Scan for the cell matching the given text and deliver its [X, Y] coordinate at center. 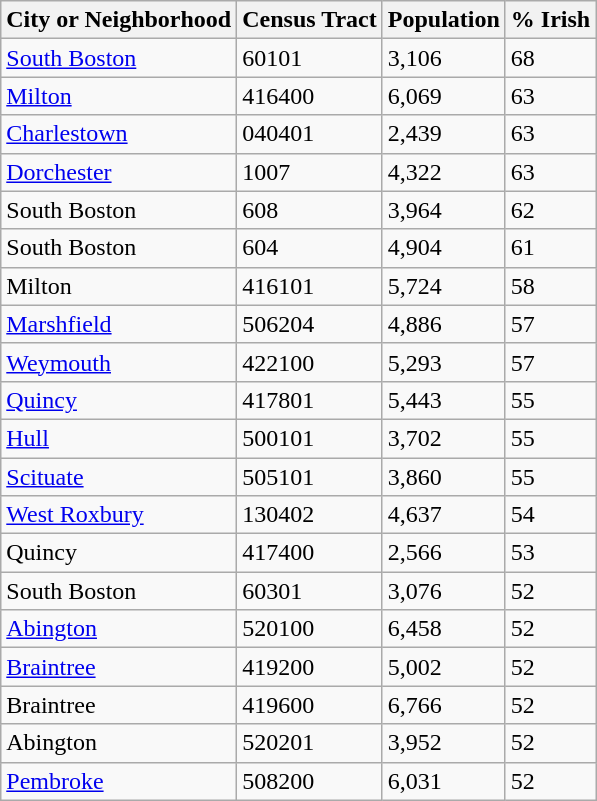
4,637 [444, 515]
Weymouth [119, 362]
West Roxbury [119, 515]
Charlestown [119, 134]
2,566 [444, 553]
4,904 [444, 248]
4,886 [444, 324]
62 [550, 210]
3,860 [444, 477]
2,439 [444, 134]
Hull [119, 438]
% Irish [550, 20]
505101 [310, 477]
6,031 [444, 781]
58 [550, 286]
416101 [310, 286]
506204 [310, 324]
508200 [310, 781]
3,702 [444, 438]
419200 [310, 667]
5,443 [444, 400]
6,766 [444, 705]
608 [310, 210]
Marshfield [119, 324]
City or Neighborhood [119, 20]
604 [310, 248]
5,002 [444, 667]
3,106 [444, 58]
3,964 [444, 210]
416400 [310, 96]
5,293 [444, 362]
500101 [310, 438]
5,724 [444, 286]
520201 [310, 743]
Census Tract [310, 20]
3,952 [444, 743]
4,322 [444, 172]
Scituate [119, 477]
520100 [310, 629]
417801 [310, 400]
6,458 [444, 629]
60101 [310, 58]
61 [550, 248]
422100 [310, 362]
Population [444, 20]
Dorchester [119, 172]
54 [550, 515]
419600 [310, 705]
68 [550, 58]
6,069 [444, 96]
130402 [310, 515]
1007 [310, 172]
3,076 [444, 591]
53 [550, 553]
Pembroke [119, 781]
60301 [310, 591]
417400 [310, 553]
040401 [310, 134]
